Determine the [x, y] coordinate at the center of the cell enclosing the given text.  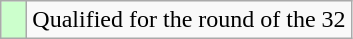
Qualified for the round of the 32 [189, 20]
